Scan for the cell matching the given text and deliver its [x, y] coordinate at center. 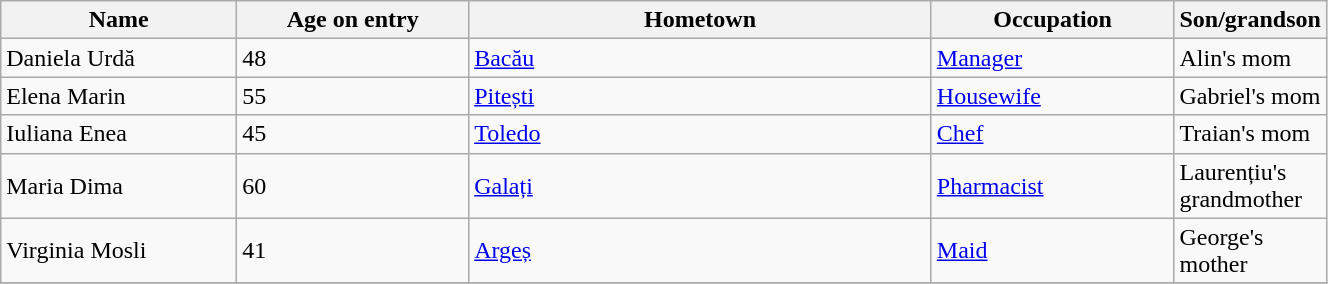
Traian's mom [1250, 134]
Maid [1052, 250]
Age on entry [353, 20]
45 [353, 134]
Elena Marin [119, 96]
Pitești [700, 96]
Laurențiu's grandmother [1250, 186]
55 [353, 96]
Chef [1052, 134]
Occupation [1052, 20]
Son/grandson [1250, 20]
Maria Dima [119, 186]
Gabriel's mom [1250, 96]
Alin's mom [1250, 58]
Iuliana Enea [119, 134]
George's mother [1250, 250]
48 [353, 58]
Housewife [1052, 96]
60 [353, 186]
Bacău [700, 58]
Virginia Mosli [119, 250]
Galați [700, 186]
41 [353, 250]
Toledo [700, 134]
Argeș [700, 250]
Pharmacist [1052, 186]
Manager [1052, 58]
Daniela Urdă [119, 58]
Hometown [700, 20]
Name [119, 20]
